Search for the cell housing the specified text and yield its (x, y) center coordinate. 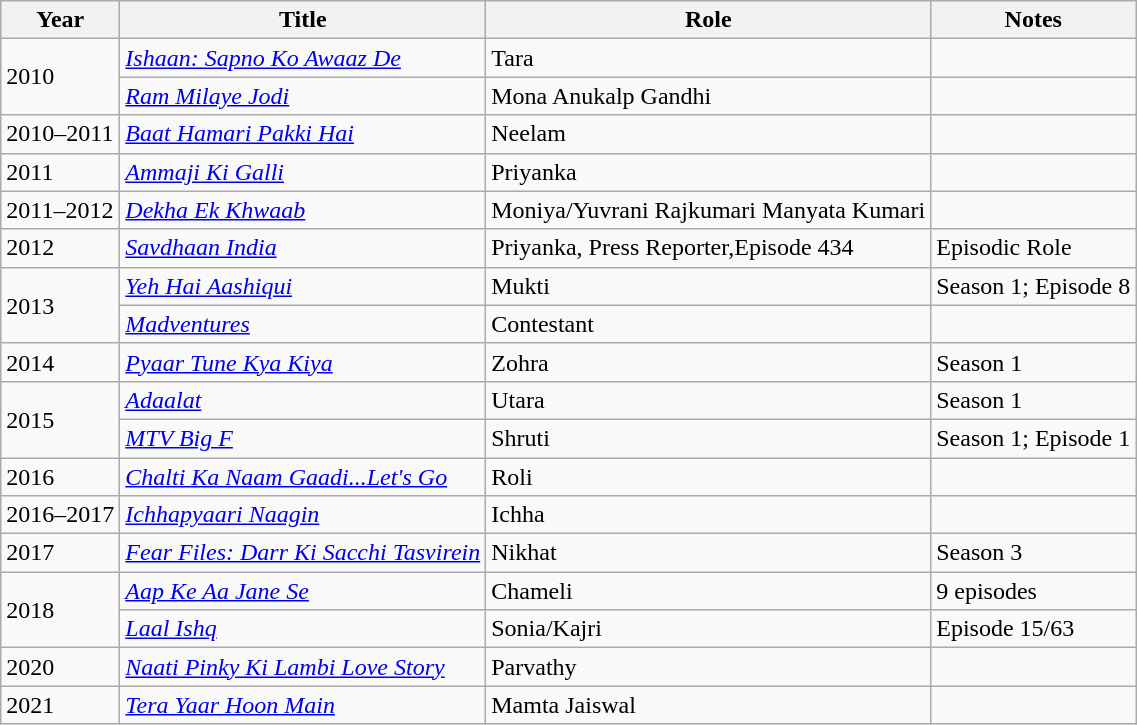
Role (708, 20)
Season 1; Episode 8 (1034, 286)
2020 (60, 667)
Adaalat (303, 400)
Chameli (708, 591)
2021 (60, 705)
Fear Files: Darr Ki Sacchi Tasvirein (303, 553)
2010–2011 (60, 134)
Mona Anukalp Gandhi (708, 96)
Yeh Hai Aashiqui (303, 286)
Dekha Ek Khwaab (303, 210)
Pyaar Tune Kya Kiya (303, 362)
2018 (60, 610)
Ishaan: Sapno Ko Awaaz De (303, 58)
2016–2017 (60, 515)
Ammaji Ki Galli (303, 172)
Mukti (708, 286)
2011 (60, 172)
Tera Yaar Hoon Main (303, 705)
Ichhapyaari Naagin (303, 515)
Title (303, 20)
Episode 15/63 (1034, 629)
Chalti Ka Naam Gaadi...Let's Go (303, 477)
Neelam (708, 134)
2015 (60, 419)
2017 (60, 553)
Parvathy (708, 667)
MTV Big F (303, 438)
Roli (708, 477)
Season 3 (1034, 553)
Zohra (708, 362)
2014 (60, 362)
Aap Ke Aa Jane Se (303, 591)
Season 1; Episode 1 (1034, 438)
2010 (60, 77)
Naati Pinky Ki Lambi Love Story (303, 667)
Contestant (708, 324)
Year (60, 20)
9 episodes (1034, 591)
Mamta Jaiswal (708, 705)
Priyanka (708, 172)
Laal Ishq (303, 629)
Ichha (708, 515)
2013 (60, 305)
Tara (708, 58)
2012 (60, 248)
Madventures (303, 324)
Episodic Role (1034, 248)
Sonia/Kajri (708, 629)
Utara (708, 400)
Moniya/Yuvrani Rajkumari Manyata Kumari (708, 210)
Priyanka, Press Reporter,Episode 434 (708, 248)
2016 (60, 477)
2011–2012 (60, 210)
Shruti (708, 438)
Ram Milaye Jodi (303, 96)
Notes (1034, 20)
Savdhaan India (303, 248)
Nikhat (708, 553)
Baat Hamari Pakki Hai (303, 134)
